Detect which cell encompasses the target text, then output its (X, Y) center coordinate. 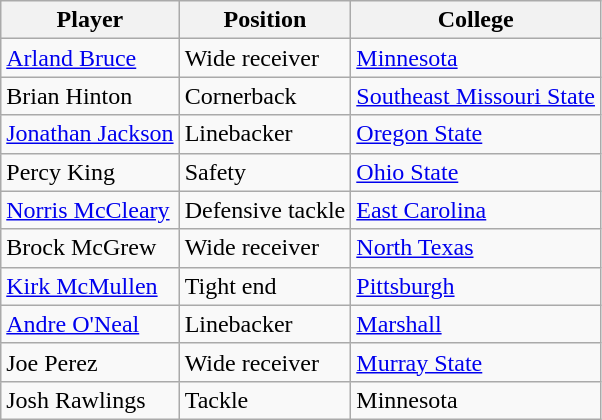
Jonathan Jackson (90, 134)
Arland Bruce (90, 58)
Safety (265, 172)
Brock McGrew (90, 248)
Pittsburgh (476, 286)
Kirk McMullen (90, 286)
Southeast Missouri State (476, 96)
North Texas (476, 248)
Brian Hinton (90, 96)
Joe Perez (90, 362)
Position (265, 20)
Oregon State (476, 134)
Player (90, 20)
Josh Rawlings (90, 400)
Defensive tackle (265, 210)
Norris McCleary (90, 210)
Tight end (265, 286)
Ohio State (476, 172)
Andre O'Neal (90, 324)
East Carolina (476, 210)
Percy King (90, 172)
College (476, 20)
Cornerback (265, 96)
Tackle (265, 400)
Murray State (476, 362)
Marshall (476, 324)
